Determine the [x, y] coordinate at the center of the cell enclosing the given text.  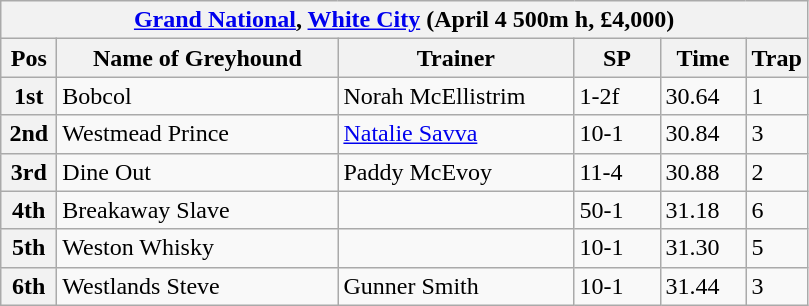
Name of Greyhound [198, 58]
4th [29, 210]
Grand National, White City (April 4 500m h, £4,000) [404, 20]
11-4 [617, 172]
1 [776, 96]
Breakaway Slave [198, 210]
Time [703, 58]
50-1 [617, 210]
2 [776, 172]
Westmead Prince [198, 134]
5th [29, 248]
Trainer [456, 58]
Westlands Steve [198, 286]
Pos [29, 58]
6 [776, 210]
Paddy McEvoy [456, 172]
31.30 [703, 248]
3rd [29, 172]
6th [29, 286]
1-2f [617, 96]
2nd [29, 134]
Natalie Savva [456, 134]
30.64 [703, 96]
5 [776, 248]
31.44 [703, 286]
30.84 [703, 134]
31.18 [703, 210]
Dine Out [198, 172]
SP [617, 58]
Bobcol [198, 96]
Gunner Smith [456, 286]
1st [29, 96]
Weston Whisky [198, 248]
Trap [776, 58]
Norah McEllistrim [456, 96]
30.88 [703, 172]
